Pinpoint the cell where the given text exists, returning its (X, Y) midpoint coordinate. 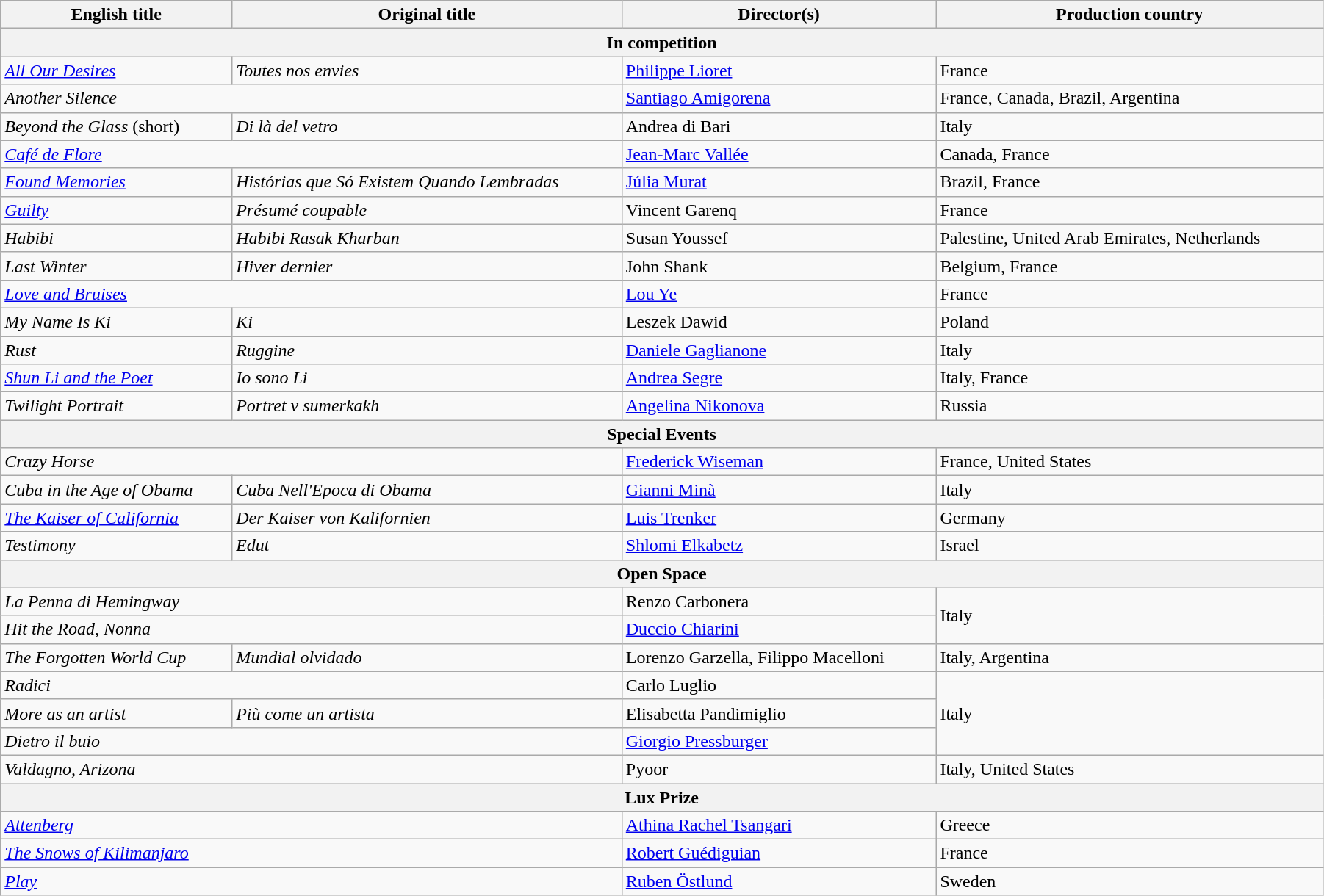
Luis Trenker (779, 518)
Hiver dernier (428, 266)
Special Events (662, 434)
In competition (662, 43)
Jean-Marc Vallée (779, 154)
The Snows of Kilimanjaro (312, 853)
Attenberg (312, 825)
Edut (428, 546)
Athina Rachel Tsangari (779, 825)
Cuba Nell'Epoca di Obama (428, 490)
Ruben Östlund (779, 881)
Júlia Murat (779, 182)
The Forgotten World Cup (116, 657)
France, United States (1130, 462)
Mundial olvidado (428, 657)
Shun Li and the Poet (116, 378)
Robert Guédiguian (779, 853)
Ki (428, 322)
Greece (1130, 825)
Crazy Horse (312, 462)
Brazil, France (1130, 182)
Duccio Chiarini (779, 629)
Love and Bruises (312, 294)
Belgium, France (1130, 266)
Valdagno, Arizona (312, 769)
Andrea Segre (779, 378)
Radici (312, 685)
Open Space (662, 574)
Sweden (1130, 881)
Shlomi Elkabetz (779, 546)
France, Canada, Brazil, Argentina (1130, 98)
Ruggine (428, 350)
All Our Desires (116, 71)
Gianni Minà (779, 490)
Santiago Amigorena (779, 98)
Lorenzo Garzella, Filippo Macelloni (779, 657)
Cuba in the Age of Obama (116, 490)
Leszek Dawid (779, 322)
Vincent Garenq (779, 210)
Found Memories (116, 182)
Play (312, 881)
Palestine, United Arab Emirates, Netherlands (1130, 238)
Italy, United States (1130, 769)
Daniele Gaglianone (779, 350)
Giorgio Pressburger (779, 741)
Guilty (116, 210)
Présumé coupable (428, 210)
Lou Ye (779, 294)
Last Winter (116, 266)
Più come un artista (428, 713)
Israel (1130, 546)
Twilight Portrait (116, 406)
Lux Prize (662, 797)
Portret v sumerkakh (428, 406)
Philippe Lioret (779, 71)
Beyond the Glass (short) (116, 126)
Canada, France (1130, 154)
More as an artist (116, 713)
Another Silence (312, 98)
Elisabetta Pandimiglio (779, 713)
Carlo Luglio (779, 685)
English title (116, 15)
Toutes nos envies (428, 71)
Susan Youssef (779, 238)
Angelina Nikonova (779, 406)
Italy, Argentina (1130, 657)
La Penna di Hemingway (312, 601)
Original title (428, 15)
The Kaiser of California (116, 518)
Io sono Li (428, 378)
Café de Flore (312, 154)
Renzo Carbonera (779, 601)
Director(s) (779, 15)
John Shank (779, 266)
Russia (1130, 406)
Pyoor (779, 769)
Habibi Rasak Kharban (428, 238)
Andrea di Bari (779, 126)
Testimony (116, 546)
Di là del vetro (428, 126)
Poland (1130, 322)
Histórias que Só Existem Quando Lembradas (428, 182)
Production country (1130, 15)
Germany (1130, 518)
Dietro il buio (312, 741)
Der Kaiser von Kalifornien (428, 518)
My Name Is Ki (116, 322)
Frederick Wiseman (779, 462)
Italy, France (1130, 378)
Hit the Road, Nonna (312, 629)
Habibi (116, 238)
Rust (116, 350)
